Provide the (X, Y) coordinate of the cell's center where the given text is located.  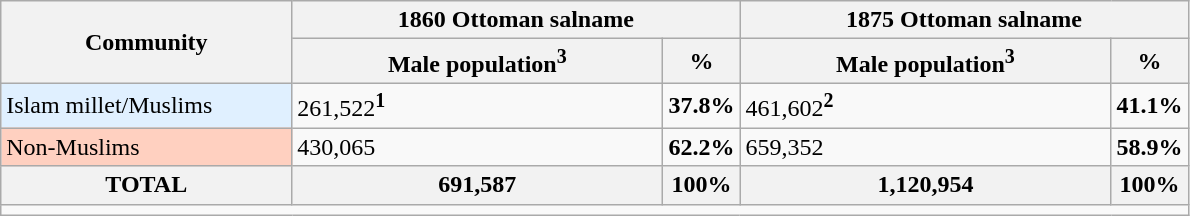
58.9% (1150, 147)
Islam millet/Muslims (146, 106)
62.2% (702, 147)
Community (146, 42)
41.1% (1150, 106)
Non-Muslims (146, 147)
1875 Ottoman salname (964, 20)
691,587 (478, 185)
TOTAL (146, 185)
461,6022 (926, 106)
37.8% (702, 106)
1,120,954 (926, 185)
659,352 (926, 147)
430,065 (478, 147)
1860 Ottoman salname (516, 20)
261,5221 (478, 106)
